Extract the [X, Y] coordinate from the center of the cell holding the provided text.  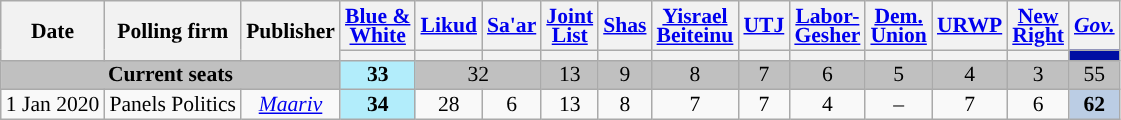
Current seats [170, 75]
1 Jan 2020 [53, 105]
Polling firm [172, 30]
Blue &White [378, 26]
34 [378, 105]
32 [478, 75]
YisraelBeiteinu [696, 26]
Gov. [1094, 26]
Likud [448, 26]
3 [1038, 75]
9 [624, 75]
62 [1094, 105]
UTJ [764, 26]
NewRight [1038, 26]
– [898, 105]
5 [898, 75]
Panels Politics [172, 105]
55 [1094, 75]
28 [448, 105]
33 [378, 75]
Date [53, 30]
Publisher [290, 30]
URWP [970, 26]
Dem.Union [898, 26]
Shas [624, 26]
Sa'ar [512, 26]
Labor-Gesher [827, 26]
JointList [570, 26]
Maariv [290, 105]
